Scan for the cell matching the given text and deliver its [x, y] coordinate at center. 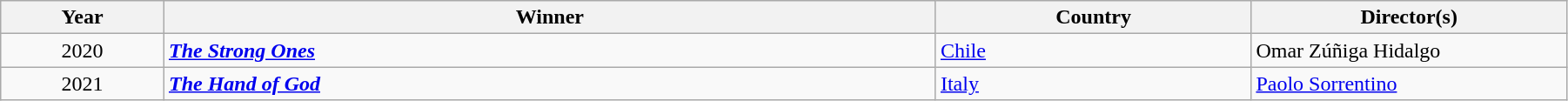
2021 [83, 84]
Year [83, 17]
Omar Zúñiga Hidalgo [1410, 50]
Italy [1093, 84]
Director(s) [1410, 17]
The Hand of God [550, 84]
Paolo Sorrentino [1410, 84]
Country [1093, 17]
Winner [550, 17]
Chile [1093, 50]
The Strong Ones [550, 50]
2020 [83, 50]
